Capture the cell that displays the provided text and extract its (X, Y) central coordinate. 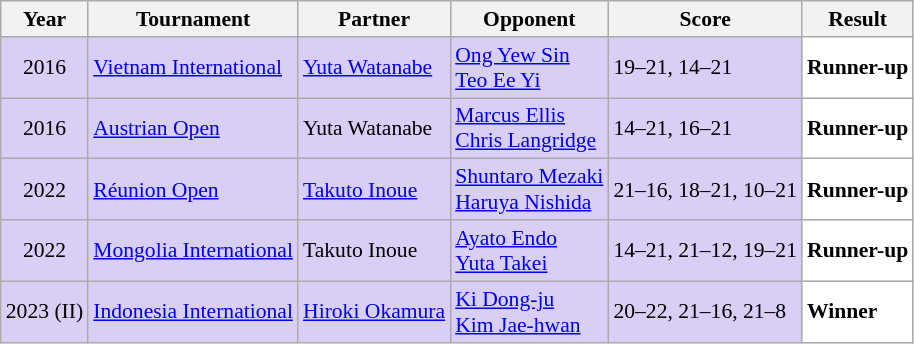
2023 (II) (44, 312)
Réunion Open (193, 190)
Tournament (193, 19)
Mongolia International (193, 250)
Opponent (529, 19)
Vietnam International (193, 68)
14–21, 21–12, 19–21 (705, 250)
Hiroki Okamura (374, 312)
21–16, 18–21, 10–21 (705, 190)
Indonesia International (193, 312)
19–21, 14–21 (705, 68)
Shuntaro Mezaki Haruya Nishida (529, 190)
20–22, 21–16, 21–8 (705, 312)
Ong Yew Sin Teo Ee Yi (529, 68)
Score (705, 19)
Year (44, 19)
Partner (374, 19)
Ki Dong-ju Kim Jae-hwan (529, 312)
14–21, 16–21 (705, 128)
Ayato Endo Yuta Takei (529, 250)
Marcus Ellis Chris Langridge (529, 128)
Austrian Open (193, 128)
Winner (858, 312)
Result (858, 19)
